Locate the cell with the specified text and output its [X, Y] center coordinate. 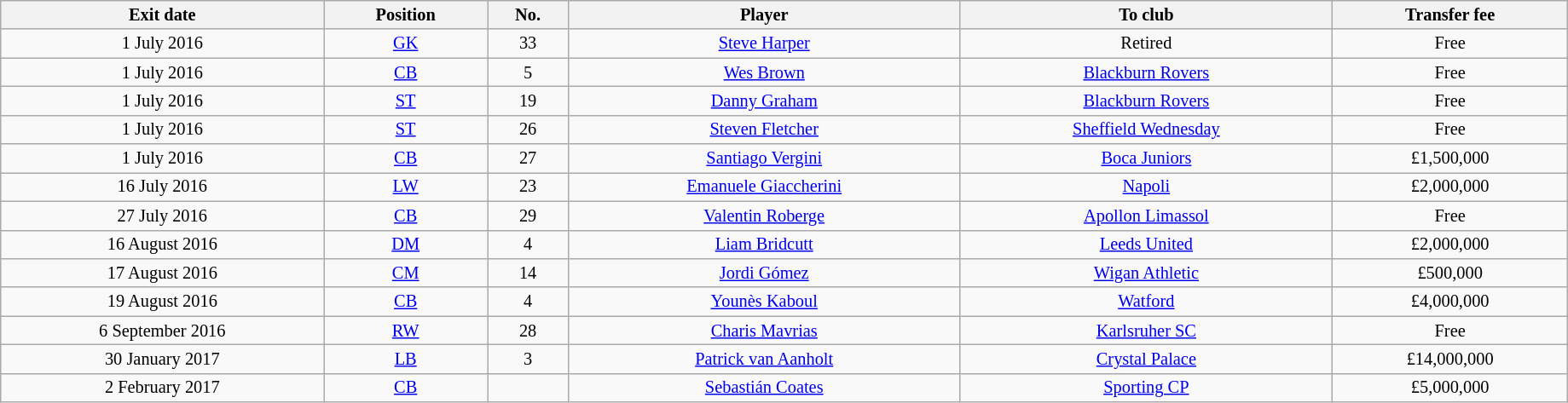
5 [529, 72]
Sebastián Coates [764, 388]
17 August 2016 [162, 273]
£5,000,000 [1449, 388]
29 [529, 216]
26 [529, 130]
Younès Kaboul [764, 302]
LW [406, 187]
To club [1146, 14]
Danny Graham [764, 101]
£4,000,000 [1449, 302]
Wes Brown [764, 72]
19 [529, 101]
GK [406, 43]
Wigan Athletic [1146, 273]
Valentin Roberge [764, 216]
Charis Mavrias [764, 331]
Exit date [162, 14]
Santiago Vergini [764, 158]
£1,500,000 [1449, 158]
Crystal Palace [1146, 359]
No. [529, 14]
Sheffield Wednesday [1146, 130]
Sporting CP [1146, 388]
Retired [1146, 43]
Napoli [1146, 187]
28 [529, 331]
Jordi Gómez [764, 273]
LB [406, 359]
30 January 2017 [162, 359]
23 [529, 187]
Position [406, 14]
Liam Bridcutt [764, 245]
33 [529, 43]
Leeds United [1146, 245]
27 [529, 158]
CM [406, 273]
Boca Juniors [1146, 158]
14 [529, 273]
Steve Harper [764, 43]
Steven Fletcher [764, 130]
Apollon Limassol [1146, 216]
Patrick van Aanholt [764, 359]
Player [764, 14]
19 August 2016 [162, 302]
27 July 2016 [162, 216]
Watford [1146, 302]
6 September 2016 [162, 331]
Emanuele Giaccherini [764, 187]
Transfer fee [1449, 14]
RW [406, 331]
3 [529, 359]
£14,000,000 [1449, 359]
16 July 2016 [162, 187]
2 February 2017 [162, 388]
£500,000 [1449, 273]
Karlsruher SC [1146, 331]
DM [406, 245]
16 August 2016 [162, 245]
